Extract the (x, y) coordinate from the center of the cell holding the provided text.  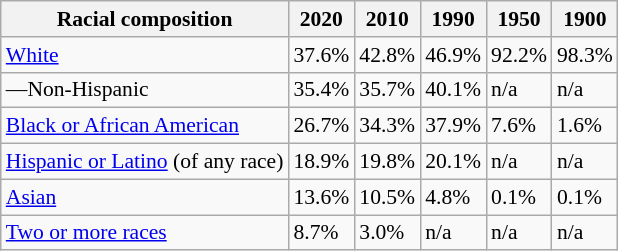
34.3% (387, 126)
92.2% (519, 55)
1.6% (585, 126)
2010 (387, 19)
White (145, 55)
20.1% (453, 162)
—Non-Hispanic (145, 90)
1900 (585, 19)
Racial composition (145, 19)
98.3% (585, 55)
18.9% (321, 162)
37.6% (321, 55)
37.9% (453, 126)
26.7% (321, 126)
Asian (145, 197)
40.1% (453, 90)
8.7% (321, 233)
7.6% (519, 126)
13.6% (321, 197)
1950 (519, 19)
3.0% (387, 233)
Two or more races (145, 233)
42.8% (387, 55)
35.7% (387, 90)
2020 (321, 19)
35.4% (321, 90)
19.8% (387, 162)
Black or African American (145, 126)
4.8% (453, 197)
Hispanic or Latino (of any race) (145, 162)
1990 (453, 19)
10.5% (387, 197)
46.9% (453, 55)
